Locate the cell with the specified text and output its [x, y] center coordinate. 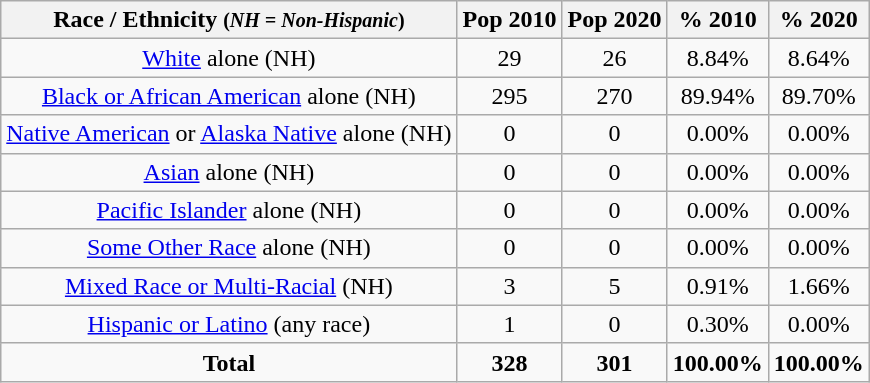
89.94% [718, 96]
Pacific Islander alone (NH) [229, 210]
0.91% [718, 286]
3 [510, 286]
Pop 2010 [510, 20]
Some Other Race alone (NH) [229, 248]
Race / Ethnicity (NH = Non-Hispanic) [229, 20]
26 [614, 58]
Black or African American alone (NH) [229, 96]
0.30% [718, 324]
Native American or Alaska Native alone (NH) [229, 134]
270 [614, 96]
% 2020 [818, 20]
301 [614, 362]
8.64% [818, 58]
Mixed Race or Multi-Racial (NH) [229, 286]
White alone (NH) [229, 58]
89.70% [818, 96]
Pop 2020 [614, 20]
1 [510, 324]
328 [510, 362]
% 2010 [718, 20]
1.66% [818, 286]
Hispanic or Latino (any race) [229, 324]
Total [229, 362]
5 [614, 286]
8.84% [718, 58]
Asian alone (NH) [229, 172]
295 [510, 96]
29 [510, 58]
